Identify which cell holds the provided text, then report its (X, Y) central coordinate. 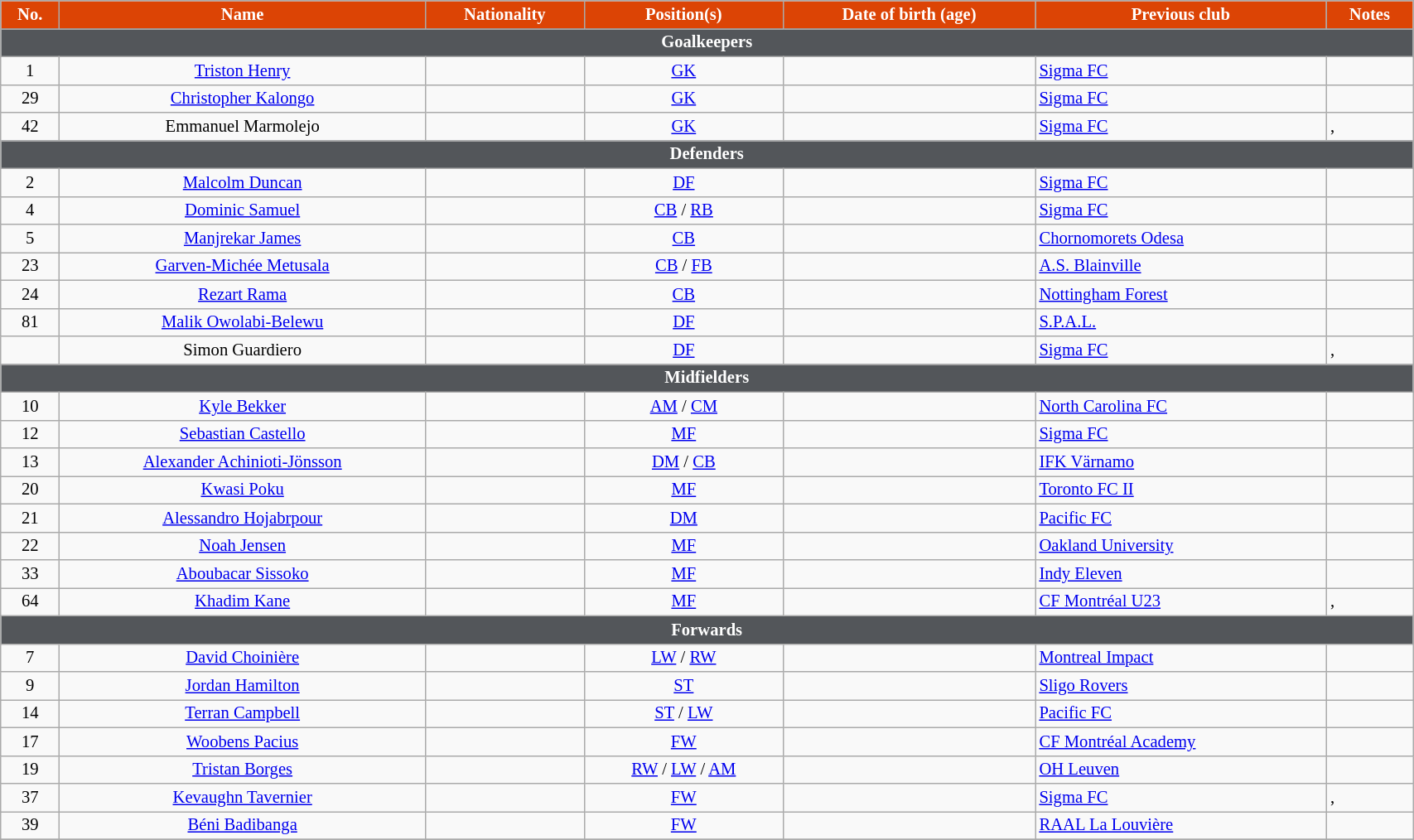
2 (30, 182)
RW / LW / AM (683, 770)
Jordan Hamilton (243, 685)
David Choinière (243, 658)
1 (30, 70)
LW / RW (683, 658)
17 (30, 741)
Oakland University (1181, 546)
Emmanuel Marmolejo (243, 127)
5 (30, 238)
81 (30, 322)
Nationality (505, 14)
CF Montréal U23 (1181, 601)
64 (30, 601)
Position(s) (683, 14)
7 (30, 658)
North Carolina FC (1181, 406)
CF Montréal Academy (1181, 741)
CB / FB (683, 266)
33 (30, 574)
Nottingham Forest (1181, 294)
10 (30, 406)
29 (30, 99)
Dominic Samuel (243, 210)
Malcolm Duncan (243, 182)
ST / LW (683, 713)
Notes (1369, 14)
AM / CM (683, 406)
Montreal Impact (1181, 658)
CB / RB (683, 210)
23 (30, 266)
Kevaughn Tavernier (243, 798)
Noah Jensen (243, 546)
Garven-Michée Metusala (243, 266)
24 (30, 294)
Kwasi Poku (243, 490)
Alessandro Hojabrpour (243, 518)
4 (30, 210)
12 (30, 434)
Defenders (707, 154)
Midfielders (707, 378)
Christopher Kalongo (243, 99)
S.P.A.L. (1181, 322)
OH Leuven (1181, 770)
Simon Guardiero (243, 350)
39 (30, 825)
A.S. Blainville (1181, 266)
Name (243, 14)
Terran Campbell (243, 713)
Manjrekar James (243, 238)
Goalkeepers (707, 42)
Béni Badibanga (243, 825)
DM / CB (683, 461)
Sligo Rovers (1181, 685)
ST (683, 685)
37 (30, 798)
Rezart Rama (243, 294)
Tristan Borges (243, 770)
Indy Eleven (1181, 574)
Sebastian Castello (243, 434)
13 (30, 461)
Alexander Achinioti-Jönsson (243, 461)
22 (30, 546)
IFK Värnamo (1181, 461)
Chornomorets Odesa (1181, 238)
Khadim Kane (243, 601)
Date of birth (age) (909, 14)
Woobens Pacius (243, 741)
14 (30, 713)
9 (30, 685)
Forwards (707, 630)
Triston Henry (243, 70)
RAAL La Louvière (1181, 825)
DM (683, 518)
No. (30, 14)
Previous club (1181, 14)
20 (30, 490)
Toronto FC II (1181, 490)
Kyle Bekker (243, 406)
19 (30, 770)
Malik Owolabi-Belewu (243, 322)
Aboubacar Sissoko (243, 574)
42 (30, 127)
21 (30, 518)
